Capture the cell that displays the provided text and extract its [X, Y] central coordinate. 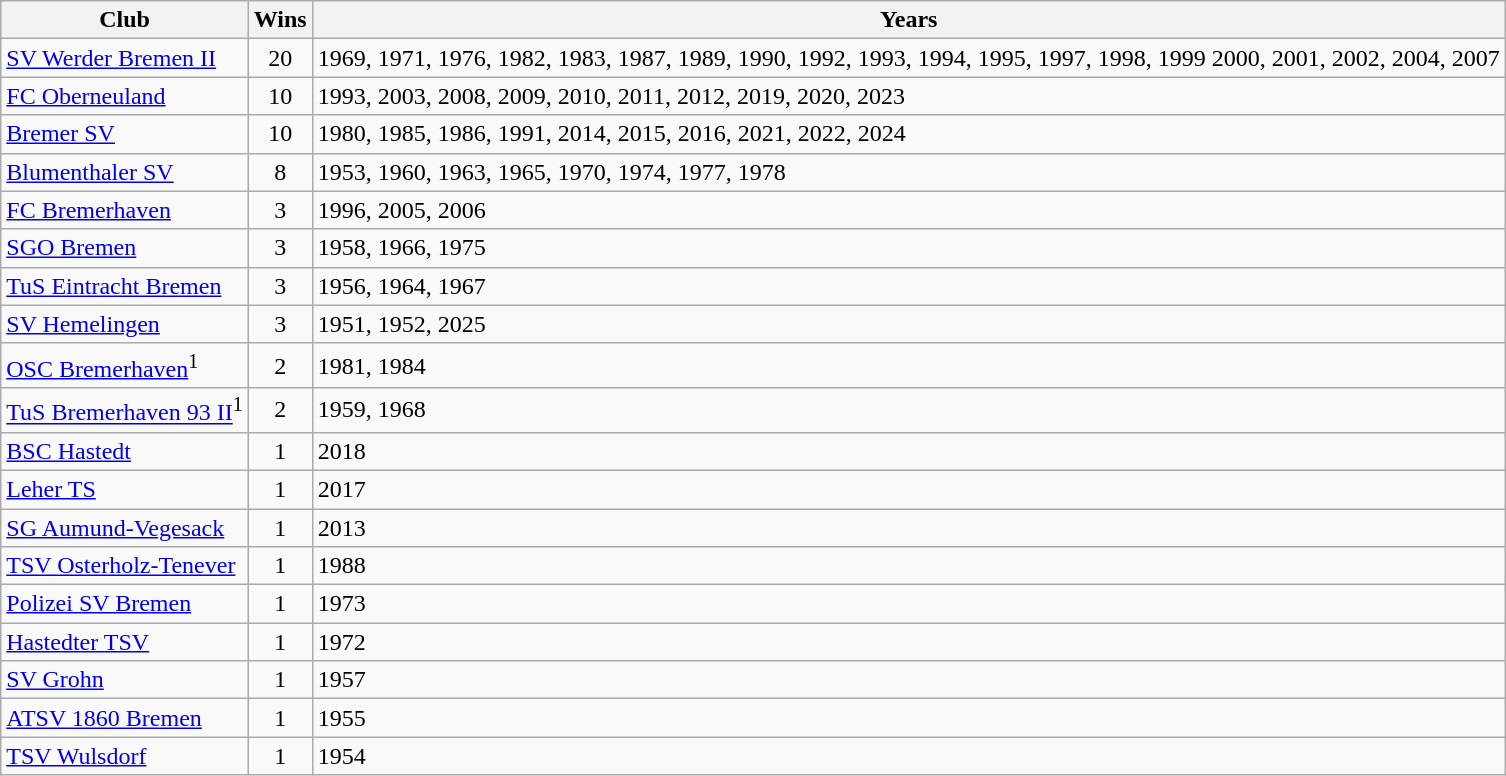
Bremer SV [125, 134]
1980, 1985, 1986, 1991, 2014, 2015, 2016, 2021, 2022, 2024 [908, 134]
2017 [908, 489]
SV Grohn [125, 680]
Club [125, 20]
1954 [908, 756]
Leher TS [125, 489]
2013 [908, 528]
1956, 1964, 1967 [908, 286]
SG Aumund-Vegesack [125, 528]
8 [280, 172]
1951, 1952, 2025 [908, 324]
1959, 1968 [908, 410]
1993, 2003, 2008, 2009, 2010, 2011, 2012, 2019, 2020, 2023 [908, 96]
FC Bremerhaven [125, 210]
1981, 1984 [908, 366]
1958, 1966, 1975 [908, 248]
OSC Bremerhaven1 [125, 366]
SV Werder Bremen II [125, 58]
Blumenthaler SV [125, 172]
2018 [908, 451]
Polizei SV Bremen [125, 604]
1969, 1971, 1976, 1982, 1983, 1987, 1989, 1990, 1992, 1993, 1994, 1995, 1997, 1998, 1999 2000, 2001, 2002, 2004, 2007 [908, 58]
1953, 1960, 1963, 1965, 1970, 1974, 1977, 1978 [908, 172]
1996, 2005, 2006 [908, 210]
SV Hemelingen [125, 324]
BSC Hastedt [125, 451]
Wins [280, 20]
ATSV 1860 Bremen [125, 718]
Hastedter TSV [125, 642]
20 [280, 58]
FC Oberneuland [125, 96]
1973 [908, 604]
TuS Bremerhaven 93 II1 [125, 410]
SGO Bremen [125, 248]
TSV Wulsdorf [125, 756]
1955 [908, 718]
1957 [908, 680]
1988 [908, 566]
1972 [908, 642]
Years [908, 20]
TSV Osterholz-Tenever [125, 566]
TuS Eintracht Bremen [125, 286]
